Pinpoint the cell where the given text exists, returning its (x, y) midpoint coordinate. 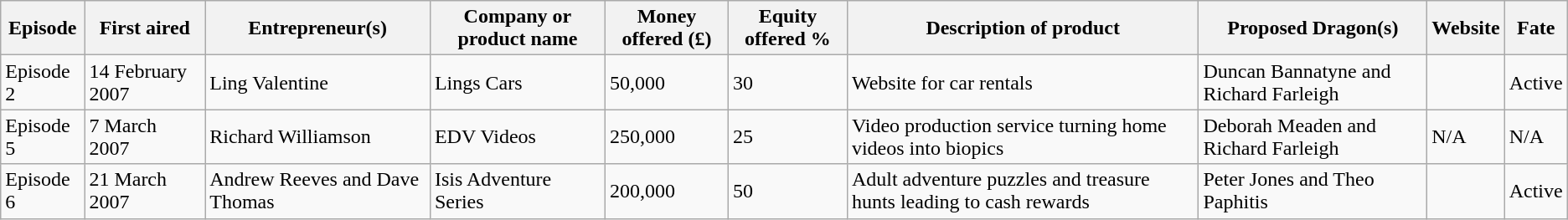
Fate (1536, 28)
50 (788, 191)
250,000 (667, 137)
Website (1466, 28)
200,000 (667, 191)
Website for car rentals (1023, 82)
Ling Valentine (318, 82)
30 (788, 82)
First aired (145, 28)
Entrepreneur(s) (318, 28)
14 February 2007 (145, 82)
Episode 6 (43, 191)
Lings Cars (518, 82)
50,000 (667, 82)
25 (788, 137)
Peter Jones and Theo Paphitis (1313, 191)
Proposed Dragon(s) (1313, 28)
Episode 2 (43, 82)
EDV Videos (518, 137)
7 March 2007 (145, 137)
Video production service turning home videos into biopics (1023, 137)
Money offered (£) (667, 28)
Company or product name (518, 28)
Richard Williamson (318, 137)
Deborah Meaden and Richard Farleigh (1313, 137)
Duncan Bannatyne and Richard Farleigh (1313, 82)
Equity offered % (788, 28)
Isis Adventure Series (518, 191)
Adult adventure puzzles and treasure hunts leading to cash rewards (1023, 191)
Episode (43, 28)
21 March 2007 (145, 191)
Andrew Reeves and Dave Thomas (318, 191)
Episode 5 (43, 137)
Description of product (1023, 28)
